Extract the (X, Y) coordinate from the center of the cell holding the provided text.  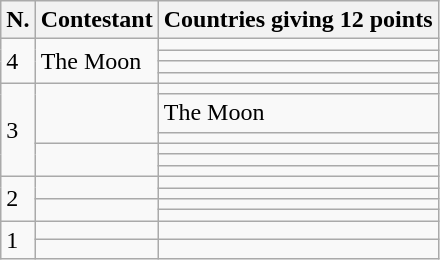
3 (18, 130)
Contestant (96, 20)
4 (18, 61)
N. (18, 20)
2 (18, 198)
1 (18, 240)
Countries giving 12 points (298, 20)
